Extract the [x, y] coordinate from the center of the cell holding the provided text.  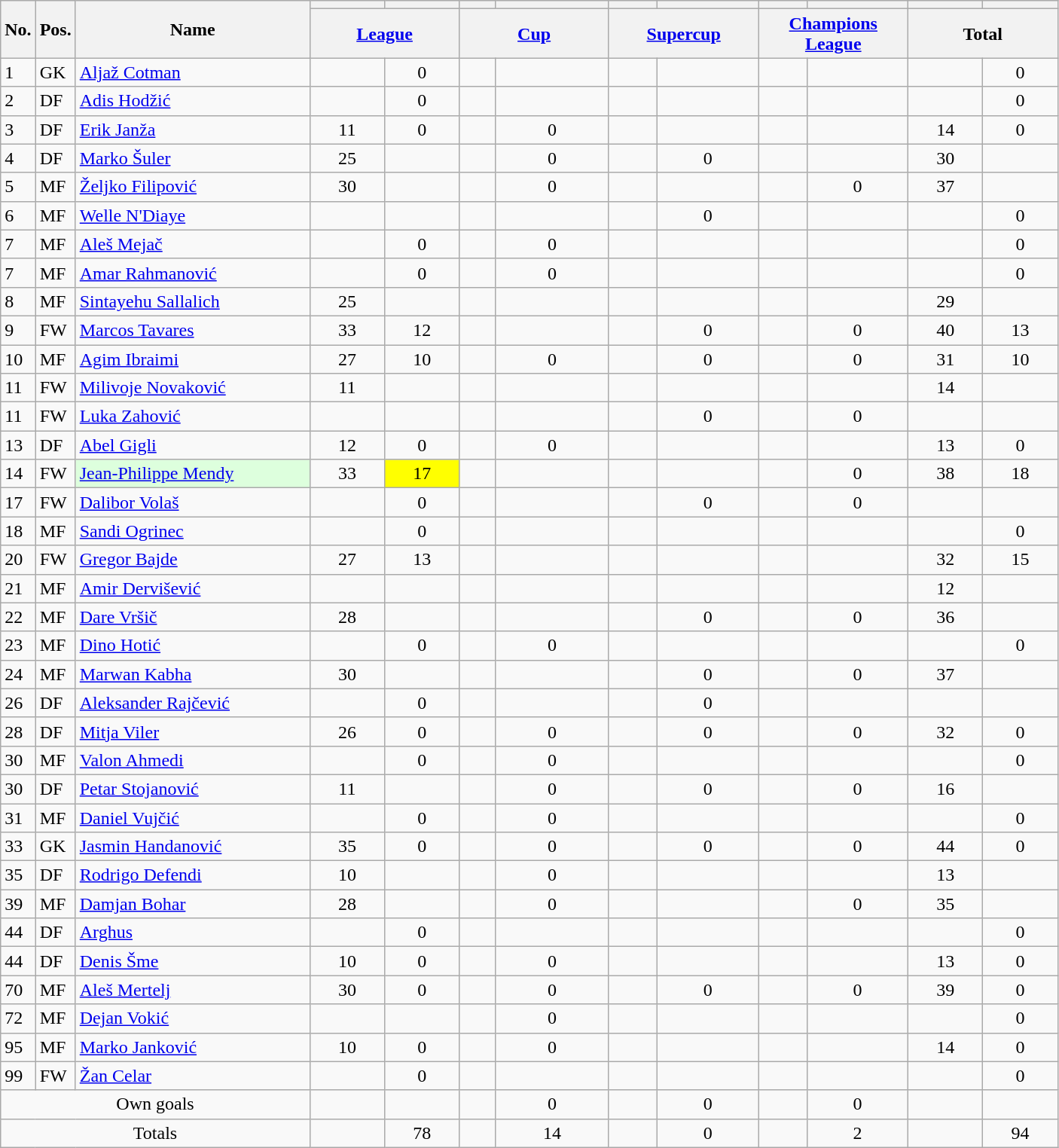
95 [18, 1047]
Own goals [155, 1104]
Dalibor Volaš [193, 502]
Jasmin Handanović [193, 847]
Aljaž Cotman [193, 72]
21 [18, 588]
Marwan Kabha [193, 674]
22 [18, 617]
Željko Filipović [193, 187]
Erik Janža [193, 130]
Milivoje Novaković [193, 388]
38 [946, 474]
78 [422, 1133]
Jean-Philippe Mendy [193, 474]
Luka Zahović [193, 417]
Abel Gigli [193, 445]
Marko Šuler [193, 158]
Welle N'Diaye [193, 215]
Cup [535, 33]
Žan Celar [193, 1076]
Sandi Ogrinec [193, 531]
5 [18, 187]
Pos. [56, 29]
Aleš Mertelj [193, 990]
Name [193, 29]
70 [18, 990]
Totals [155, 1133]
Amir Dervišević [193, 588]
8 [18, 301]
4 [18, 158]
1 [18, 72]
Dejan Vokić [193, 1018]
40 [946, 330]
94 [1020, 1133]
9 [18, 330]
Gregor Bajde [193, 560]
Amar Rahmanović [193, 273]
Rodrigo Defendi [193, 875]
Petar Stojanović [193, 789]
Mitja Viler [193, 731]
Agim Ibraimi [193, 359]
Damjan Bohar [193, 904]
Adis Hodžić [193, 101]
24 [18, 674]
Denis Šme [193, 961]
Marcos Tavares [193, 330]
3 [18, 130]
Marko Janković [193, 1047]
23 [18, 646]
Daniel Vujčić [193, 817]
15 [1020, 560]
Arghus [193, 933]
99 [18, 1076]
6 [18, 215]
League [384, 33]
Champions League [833, 33]
Supercup [684, 33]
72 [18, 1018]
Aleš Mejač [193, 244]
20 [18, 560]
No. [18, 29]
Sintayehu Sallalich [193, 301]
Dino Hotić [193, 646]
Valon Ahmedi [193, 760]
Dare Vršič [193, 617]
36 [946, 617]
29 [946, 301]
Total [984, 33]
Aleksander Rajčević [193, 703]
16 [946, 789]
